Capture the cell that displays the provided text and extract its (X, Y) central coordinate. 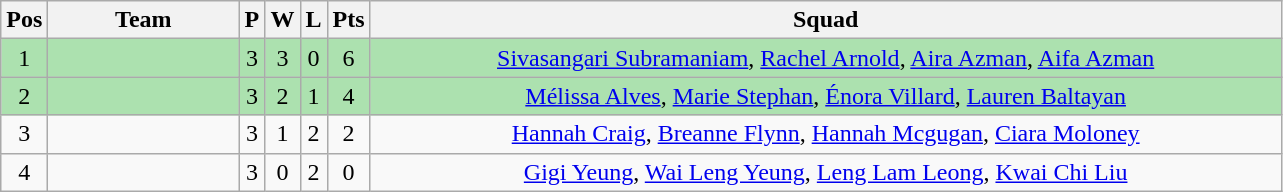
Squad (826, 20)
Pos (24, 20)
6 (348, 58)
Hannah Craig, Breanne Flynn, Hannah Mcgugan, Ciara Moloney (826, 134)
Mélissa Alves, Marie Stephan, Énora Villard, Lauren Baltayan (826, 96)
Team (144, 20)
W (282, 20)
Pts (348, 20)
L (314, 20)
Sivasangari Subramaniam, Rachel Arnold, Aira Azman, Aifa Azman (826, 58)
P (252, 20)
Gigi Yeung, Wai Leng Yeung, Leng Lam Leong, Kwai Chi Liu (826, 172)
